Identify which cell holds the provided text, then report its [x, y] central coordinate. 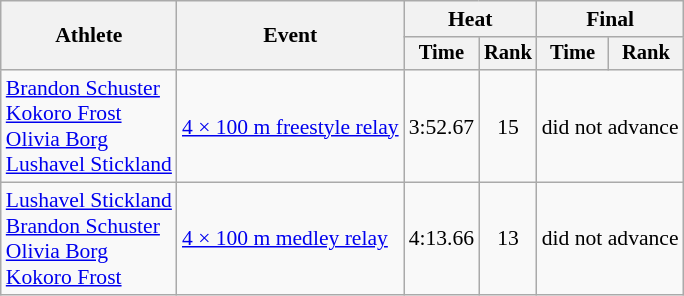
13 [508, 239]
4 × 100 m freestyle relay [290, 126]
Brandon SchusterKokoro FrostOlivia BorgLushavel Stickland [89, 126]
Lushavel SticklandBrandon SchusterOlivia BorgKokoro Frost [89, 239]
Event [290, 36]
15 [508, 126]
4 × 100 m medley relay [290, 239]
Final [610, 19]
4:13.66 [442, 239]
3:52.67 [442, 126]
Heat [470, 19]
Athlete [89, 36]
